Identify which cell holds the provided text, then report its [X, Y] central coordinate. 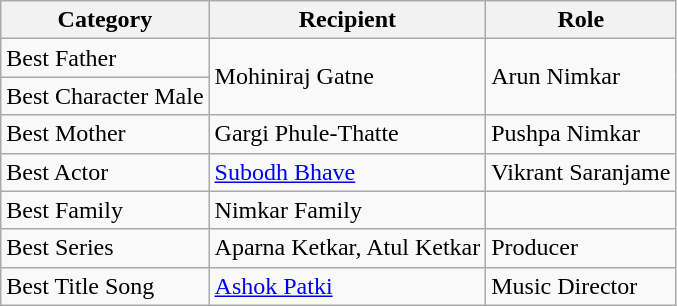
Best Mother [105, 134]
Vikrant Saranjame [581, 172]
Role [581, 20]
Best Series [105, 248]
Best Father [105, 58]
Nimkar Family [348, 210]
Producer [581, 248]
Mohiniraj Gatne [348, 77]
Category [105, 20]
Gargi Phule-Thatte [348, 134]
Aparna Ketkar, Atul Ketkar [348, 248]
Ashok Patki [348, 286]
Pushpa Nimkar [581, 134]
Best Title Song [105, 286]
Best Family [105, 210]
Best Actor [105, 172]
Arun Nimkar [581, 77]
Best Character Male [105, 96]
Music Director [581, 286]
Subodh Bhave [348, 172]
Recipient [348, 20]
